For the text-containing cell, return its midpoint in [X, Y] coordinate format. 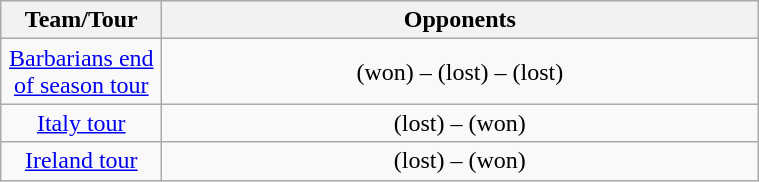
Barbarians end of season tour [82, 72]
(won) – (lost) – (lost) [460, 72]
Opponents [460, 20]
Ireland tour [82, 161]
Italy tour [82, 123]
Team/Tour [82, 20]
